Locate the cell with the specified text and output its (X, Y) center coordinate. 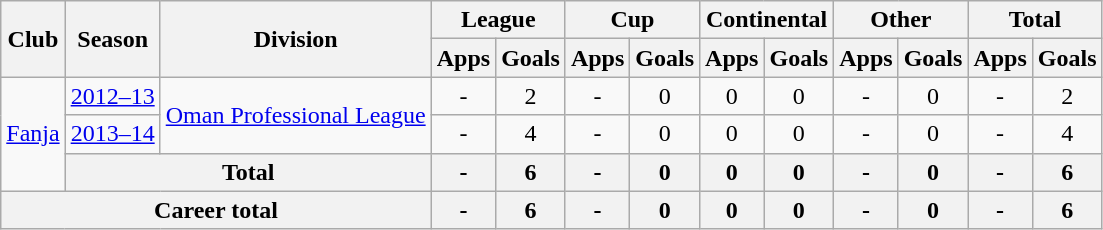
2013–14 (112, 134)
Career total (216, 210)
Oman Professional League (296, 115)
2012–13 (112, 96)
Cup (632, 20)
Season (112, 39)
Division (296, 39)
Continental (767, 20)
Fanja (33, 134)
League (498, 20)
Other (901, 20)
Club (33, 39)
